Determine the (x, y) coordinate at the center of the cell enclosing the given text.  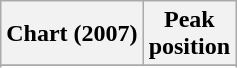
Peakposition (189, 34)
Chart (2007) (72, 34)
